Detect which cell encompasses the target text, then output its [x, y] center coordinate. 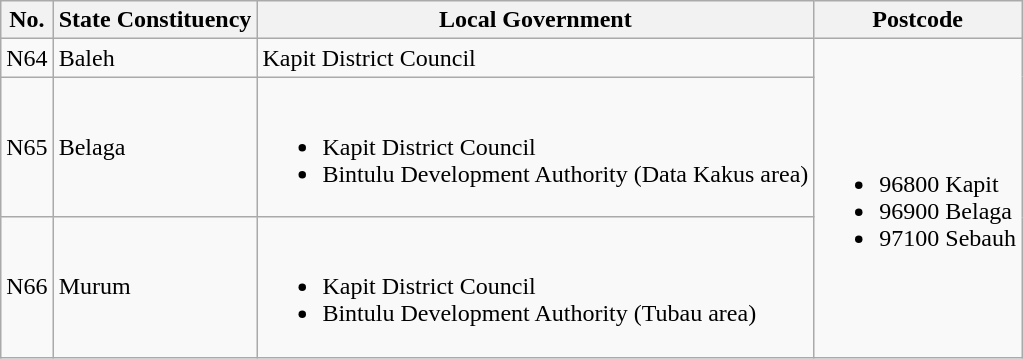
Postcode [918, 20]
Local Government [536, 20]
Kapit District CouncilBintulu Development Authority (Data Kakus area) [536, 147]
96800 Kapit96900 Belaga97100 Sebauh [918, 198]
Kapit District Council [536, 58]
Kapit District CouncilBintulu Development Authority (Tubau area) [536, 287]
No. [27, 20]
Baleh [155, 58]
State Constituency [155, 20]
Murum [155, 287]
N65 [27, 147]
N66 [27, 287]
N64 [27, 58]
Belaga [155, 147]
